Output the (x, y) coordinate of the center of the cell containing the given text.  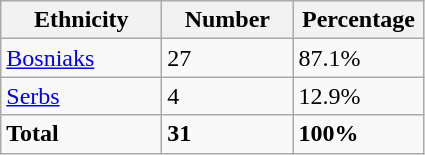
4 (228, 96)
Percentage (358, 20)
27 (228, 58)
Serbs (82, 96)
Ethnicity (82, 20)
100% (358, 134)
87.1% (358, 58)
Total (82, 134)
31 (228, 134)
Bosniaks (82, 58)
12.9% (358, 96)
Number (228, 20)
